Output the [X, Y] coordinate of the center of the cell containing the given text.  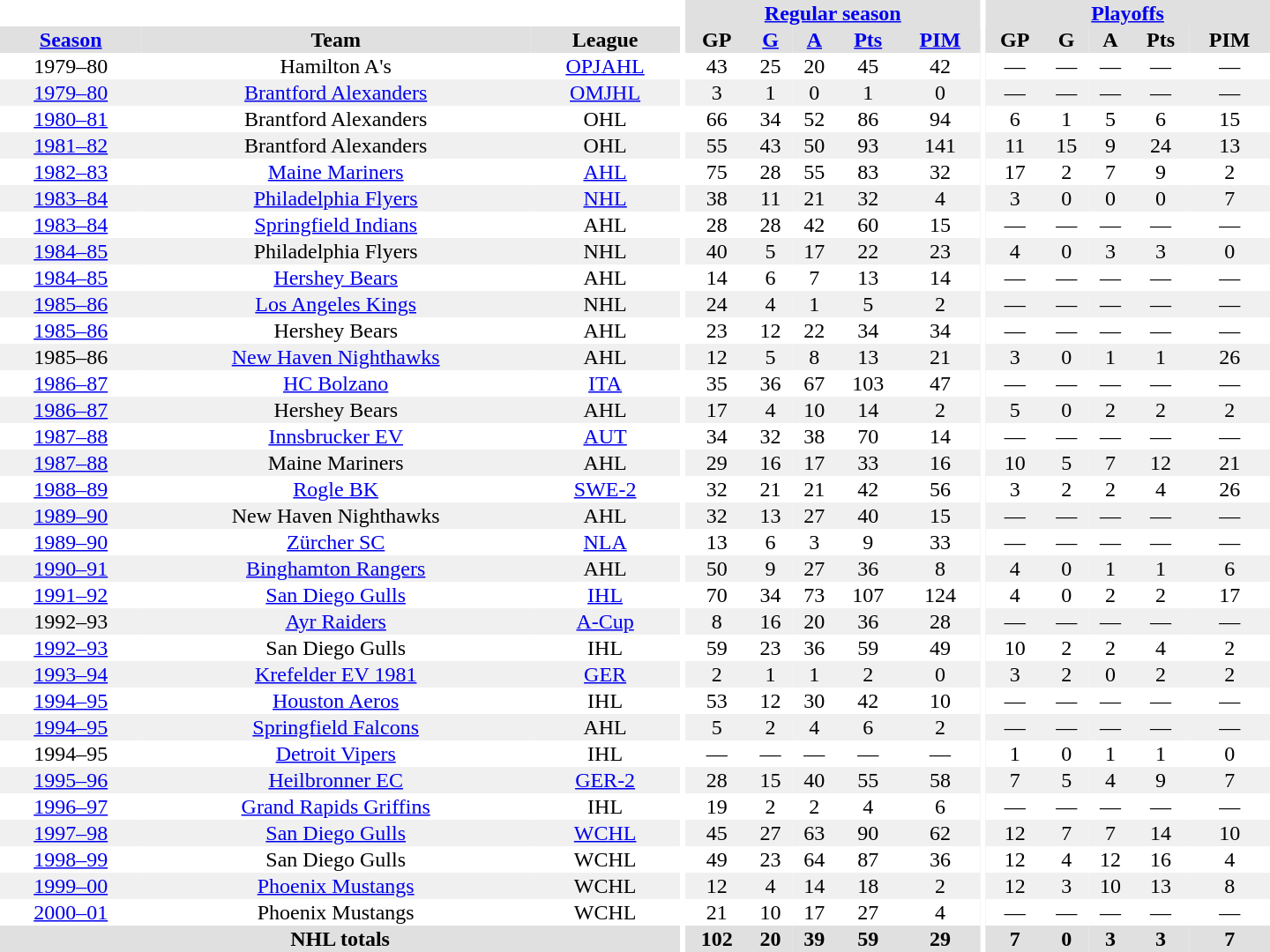
86 [868, 119]
Playoffs [1127, 13]
18 [868, 886]
Season [71, 40]
1982–83 [71, 172]
Team [335, 40]
58 [940, 780]
39 [814, 939]
30 [814, 701]
1998–99 [71, 859]
1988–89 [71, 489]
ITA [605, 383]
93 [868, 145]
63 [814, 833]
107 [868, 595]
Heilbronner EC [335, 780]
A-Cup [605, 621]
Springfield Falcons [335, 727]
94 [940, 119]
52 [814, 119]
141 [940, 145]
Houston Aeros [335, 701]
OMJHL [605, 93]
Grand Rapids Griffins [335, 807]
GER-2 [605, 780]
102 [717, 939]
1996–97 [71, 807]
NLA [605, 542]
66 [717, 119]
NHL totals [340, 939]
73 [814, 595]
53 [717, 701]
56 [940, 489]
Regular season [833, 13]
Krefelder EV 1981 [335, 674]
103 [868, 383]
Los Angeles Kings [335, 304]
1990–91 [71, 569]
1991–92 [71, 595]
60 [868, 225]
HC Bolzano [335, 383]
47 [940, 383]
1997–98 [71, 833]
AUT [605, 436]
87 [868, 859]
2000–01 [71, 912]
Ayr Raiders [335, 621]
64 [814, 859]
SWE-2 [605, 489]
90 [868, 833]
1995–96 [71, 780]
Detroit Vipers [335, 754]
1993–94 [71, 674]
Hamilton A's [335, 66]
Innsbrucker EV [335, 436]
67 [814, 383]
75 [717, 172]
19 [717, 807]
Springfield Indians [335, 225]
Zürcher SC [335, 542]
83 [868, 172]
OPJAHL [605, 66]
1981–82 [71, 145]
League [605, 40]
62 [940, 833]
Binghamton Rangers [335, 569]
Rogle BK [335, 489]
35 [717, 383]
1999–00 [71, 886]
124 [940, 595]
1980–81 [71, 119]
GER [605, 674]
25 [771, 66]
